Find where the given text appears and provide that cell's center as (x, y) coordinate. 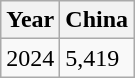
5,419 (97, 58)
China (97, 20)
Year (30, 20)
2024 (30, 58)
